Capture the cell that displays the provided text and extract its [x, y] central coordinate. 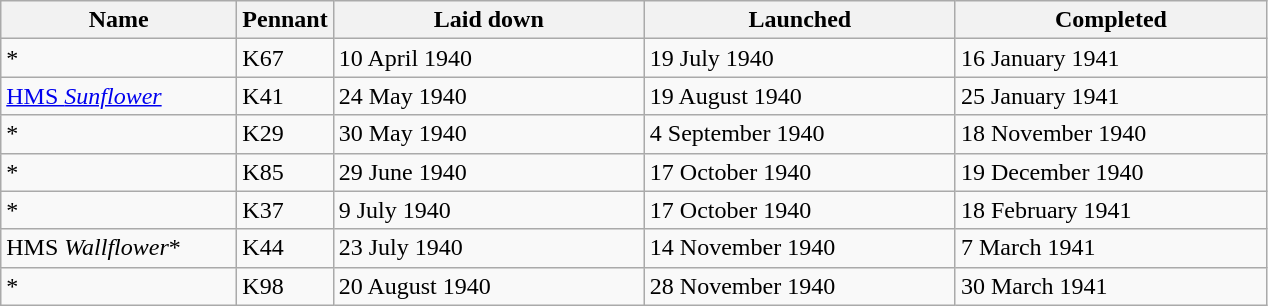
16 January 1941 [1110, 58]
K29 [285, 134]
Launched [800, 20]
19 August 1940 [800, 96]
9 July 1940 [488, 210]
Laid down [488, 20]
19 December 1940 [1110, 172]
18 February 1941 [1110, 210]
10 April 1940 [488, 58]
HMS Sunflower [119, 96]
30 May 1940 [488, 134]
Completed [1110, 20]
23 July 1940 [488, 248]
7 March 1941 [1110, 248]
K41 [285, 96]
Pennant [285, 20]
25 January 1941 [1110, 96]
K37 [285, 210]
18 November 1940 [1110, 134]
19 July 1940 [800, 58]
K44 [285, 248]
K85 [285, 172]
K67 [285, 58]
4 September 1940 [800, 134]
20 August 1940 [488, 286]
29 June 1940 [488, 172]
28 November 1940 [800, 286]
K98 [285, 286]
14 November 1940 [800, 248]
24 May 1940 [488, 96]
HMS Wallflower* [119, 248]
30 March 1941 [1110, 286]
Name [119, 20]
